Return (x, y) of the center of cell containing provided text 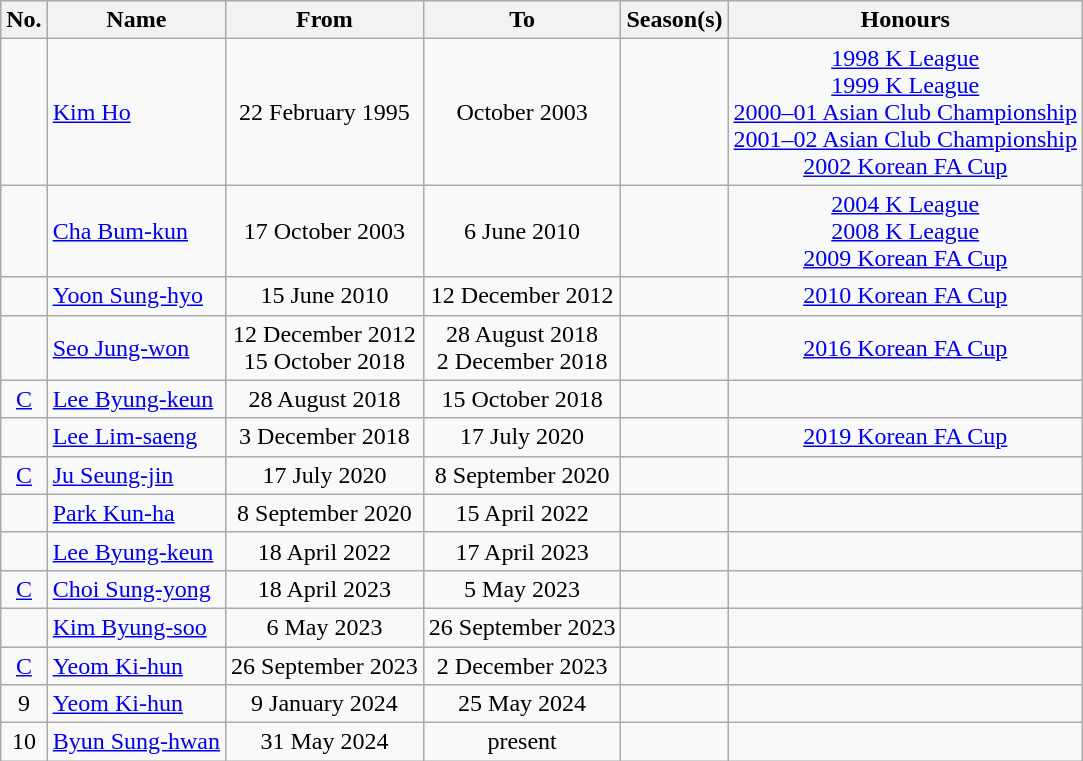
17 April 2023 (522, 551)
18 April 2023 (325, 589)
Honours (905, 20)
9 January 2024 (325, 704)
2010 Korean FA Cup (905, 296)
2016 Korean FA Cup (905, 348)
31 May 2024 (325, 742)
present (522, 742)
Kim Ho (136, 112)
18 April 2022 (325, 551)
To (522, 20)
25 May 2024 (522, 704)
Yoon Sung-hyo (136, 296)
12 December 2012 (522, 296)
5 May 2023 (522, 589)
2019 Korean FA Cup (905, 437)
15 April 2022 (522, 513)
10 (24, 742)
Byun Sung-hwan (136, 742)
October 2003 (522, 112)
Choi Sung-yong (136, 589)
Lee Lim-saeng (136, 437)
No. (24, 20)
1998 K League1999 K League2000–01 Asian Club Championship2001–02 Asian Club Championship2002 Korean FA Cup (905, 112)
15 June 2010 (325, 296)
Kim Byung-soo (136, 627)
6 May 2023 (325, 627)
From (325, 20)
6 June 2010 (522, 231)
15 October 2018 (522, 399)
17 October 2003 (325, 231)
Park Kun-ha (136, 513)
2 December 2023 (522, 665)
Ju Seung-jin (136, 475)
9 (24, 704)
Name (136, 20)
3 December 2018 (325, 437)
2004 K League2008 K League2009 Korean FA Cup (905, 231)
Seo Jung-won (136, 348)
28 August 2018 (325, 399)
22 February 1995 (325, 112)
Season(s) (674, 20)
12 December 201215 October 2018 (325, 348)
28 August 20182 December 2018 (522, 348)
Cha Bum-kun (136, 231)
